Find where the given text appears and provide that cell's center as (X, Y) coordinate. 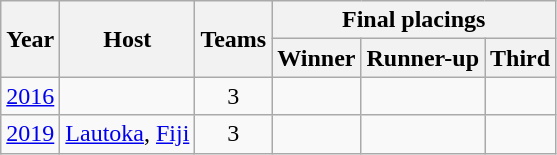
Winner (316, 58)
2016 (30, 96)
Lautoka, Fiji (128, 134)
2019 (30, 134)
Host (128, 39)
Runner-up (423, 58)
Year (30, 39)
Third (520, 58)
Final placings (414, 20)
Teams (234, 39)
